Detect which cell encompasses the target text, then output its (X, Y) center coordinate. 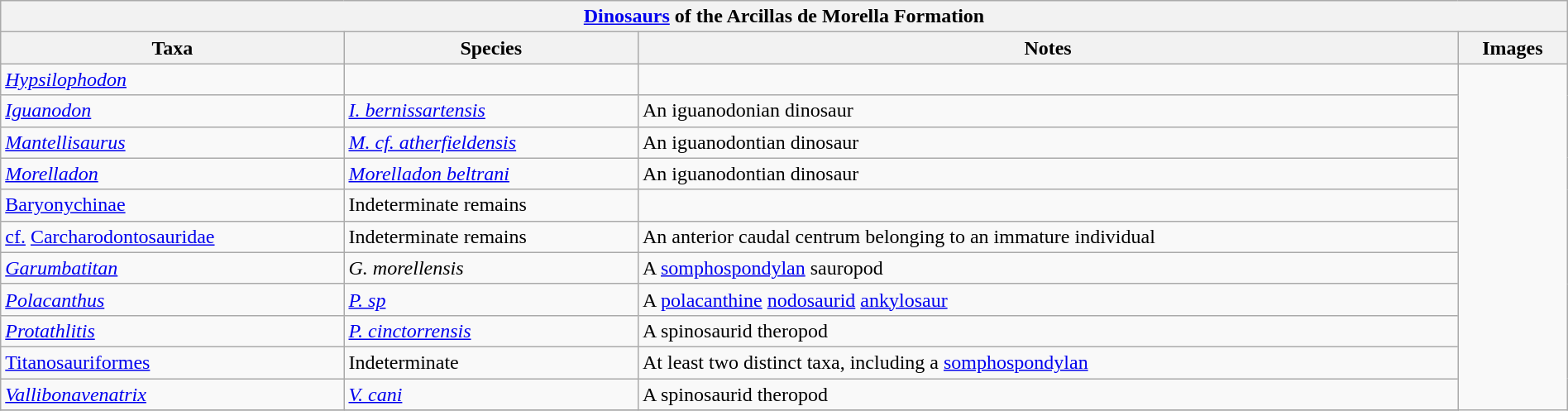
Baryonychinae (172, 205)
Taxa (172, 48)
At least two distinct taxa, including a somphospondylan (1047, 362)
V. cani (491, 394)
Protathlitis (172, 331)
An iguanodonian dinosaur (1047, 111)
Morelladon beltrani (491, 174)
Iguanodon (172, 111)
An anterior caudal centrum belonging to an immature individual (1047, 237)
Garumbatitan (172, 268)
Morelladon (172, 174)
I. bernissartensis (491, 111)
G. morellensis (491, 268)
M. cf. atherfieldensis (491, 142)
Hypsilophodon (172, 79)
A somphospondylan sauropod (1047, 268)
Titanosauriformes (172, 362)
Species (491, 48)
cf. Carcharodontosauridae (172, 237)
A polacanthine nodosaurid ankylosaur (1047, 299)
P. sp (491, 299)
Images (1513, 48)
Notes (1047, 48)
P. cinctorrensis (491, 331)
Polacanthus (172, 299)
Dinosaurs of the Arcillas de Morella Formation (784, 17)
Mantellisaurus (172, 142)
Vallibonavenatrix (172, 394)
Indeterminate (491, 362)
